Search for the cell housing the specified text and yield its (x, y) center coordinate. 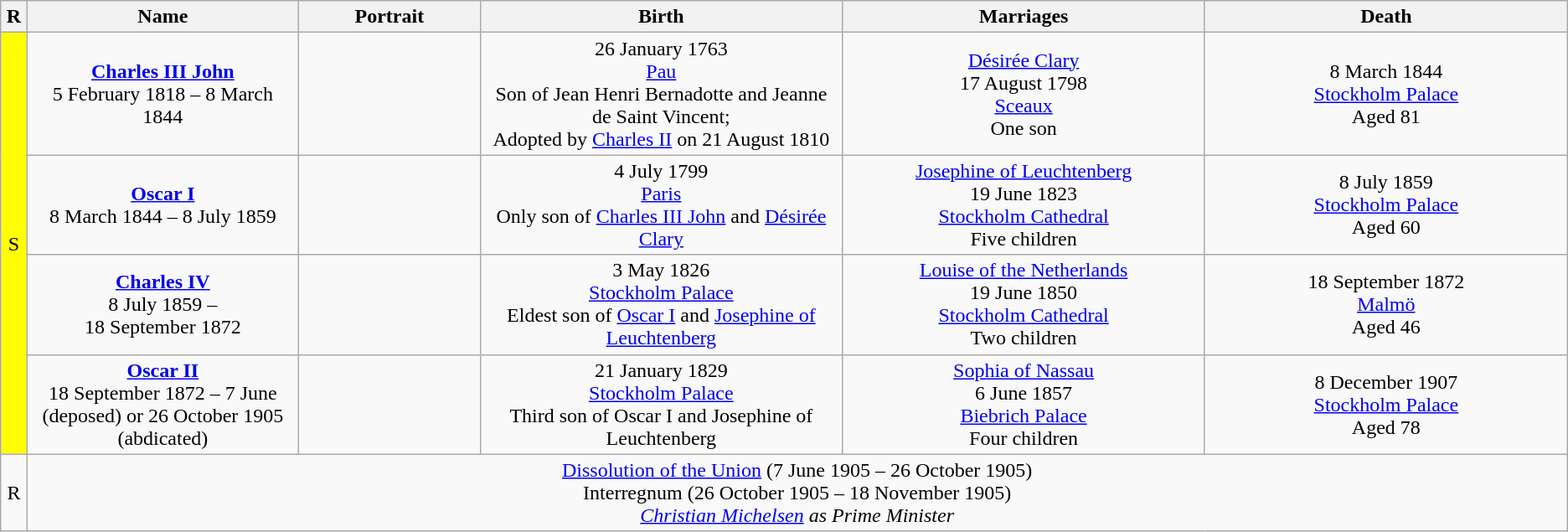
4 July 1799ParisOnly son of Charles III John and Désirée Clary (662, 204)
Charles IV8 July 1859 –18 September 1872 (162, 305)
Josephine of Leuchtenberg19 June 1823Stockholm CathedralFive children (1024, 204)
21 January 1829Stockholm PalaceThird son of Oscar I and Josephine of Leuchtenberg (662, 404)
Death (1385, 17)
26 January 1763PauSon of Jean Henri Bernadotte and Jeanne de Saint Vincent;Adopted by Charles II on 21 August 1810 (662, 94)
Charles III John5 February 1818 – 8 March 1844 (162, 94)
Oscar I8 March 1844 – 8 July 1859 (162, 204)
Name (162, 17)
Marriages (1024, 17)
Louise of the Netherlands19 June 1850Stockholm CathedralTwo children (1024, 305)
8 July 1859Stockholm PalaceAged 60 (1385, 204)
Désirée Clary17 August 1798SceauxOne son (1024, 94)
18 September 1872MalmöAged 46 (1385, 305)
Oscar II18 September 1872 – 7 June (deposed) or 26 October 1905 (abdicated) (162, 404)
Birth (662, 17)
3 May 1826Stockholm PalaceEldest son of Oscar I and Josephine of Leuchtenberg (662, 305)
Portrait (389, 17)
Dissolution of the Union (7 June 1905 – 26 October 1905)Interregnum (26 October 1905 – 18 November 1905)Christian Michelsen as Prime Minister (797, 493)
Sophia of Nassau6 June 1857Biebrich PalaceFour children (1024, 404)
8 March 1844Stockholm PalaceAged 81 (1385, 94)
S (13, 243)
8 December 1907Stockholm PalaceAged 78 (1385, 404)
